Return [X, Y] of the center of cell containing provided text 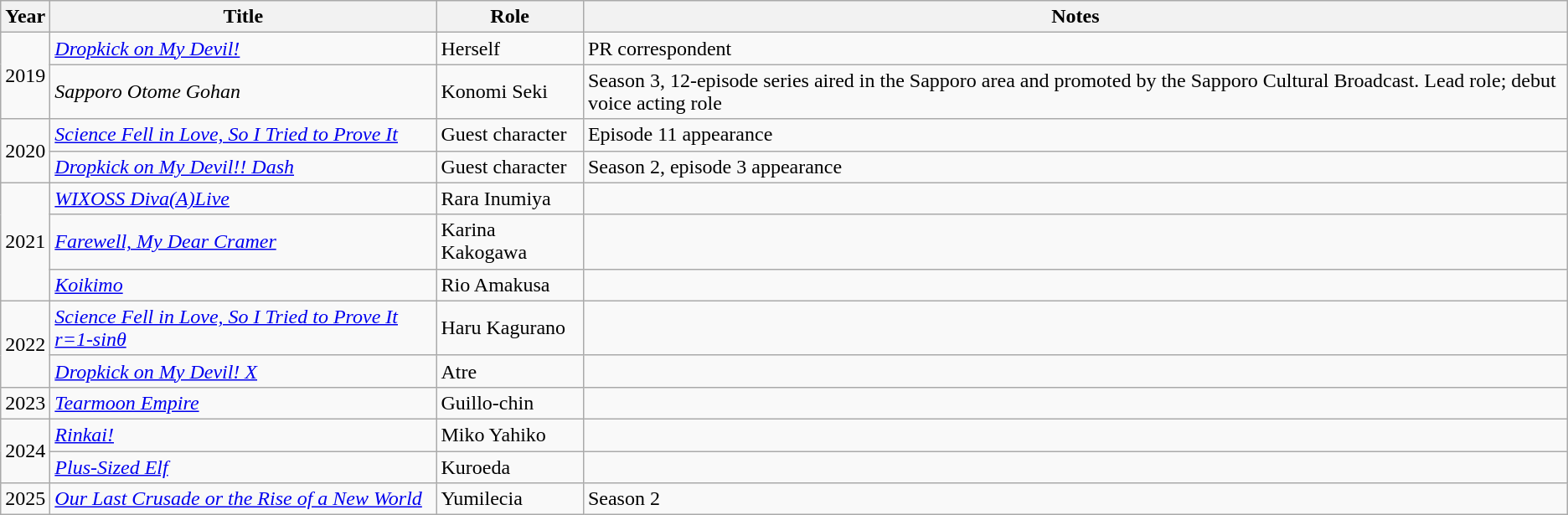
Season 2, episode 3 appearance [1075, 167]
2020 [25, 151]
Science Fell in Love, So I Tried to Prove It [243, 135]
Miko Yahiko [509, 435]
Kuroeda [509, 466]
Guillo-chin [509, 403]
Herself [509, 49]
Farewell, My Dear Cramer [243, 241]
Season 2 [1075, 499]
Dropkick on My Devil!! Dash [243, 167]
Season 3, 12-episode series aired in the Sapporo area and promoted by the Sapporo Cultural Broadcast. Lead role; debut voice acting role [1075, 92]
Sapporo Otome Gohan [243, 92]
Our Last Crusade or the Rise of a New World [243, 499]
Atre [509, 371]
Science Fell in Love, So I Tried to Prove It r=1-sinθ [243, 328]
Title [243, 17]
2021 [25, 241]
Yumilecia [509, 499]
Rio Amakusa [509, 285]
2024 [25, 451]
PR correspondent [1075, 49]
2025 [25, 499]
Tearmoon Empire [243, 403]
WIXOSS Diva(A)Live [243, 198]
Konomi Seki [509, 92]
Dropkick on My Devil! X [243, 371]
2022 [25, 343]
2019 [25, 75]
Koikimo [243, 285]
Notes [1075, 17]
Plus-Sized Elf [243, 466]
Episode 11 appearance [1075, 135]
2023 [25, 403]
Karina Kakogawa [509, 241]
Rara Inumiya [509, 198]
Dropkick on My Devil! [243, 49]
Role [509, 17]
Rinkai! [243, 435]
Year [25, 17]
Haru Kagurano [509, 328]
